Scan for the cell matching the given text and deliver its (x, y) coordinate at center. 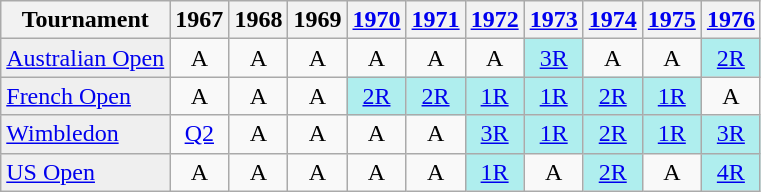
1975 (672, 20)
1971 (436, 20)
US Open (86, 172)
Australian Open (86, 58)
1974 (612, 20)
1967 (200, 20)
Q2 (200, 134)
French Open (86, 96)
4R (730, 172)
1973 (554, 20)
1969 (318, 20)
Tournament (86, 20)
1972 (494, 20)
1968 (258, 20)
Wimbledon (86, 134)
1976 (730, 20)
1970 (376, 20)
